Return (X, Y) of the center of cell containing provided text 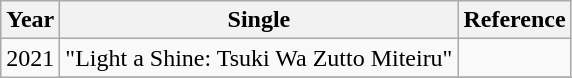
"Light a Shine: Tsuki Wa Zutto Miteiru" (259, 58)
Single (259, 20)
Year (30, 20)
2021 (30, 58)
Reference (514, 20)
